For the text-containing cell, return its midpoint in [x, y] coordinate format. 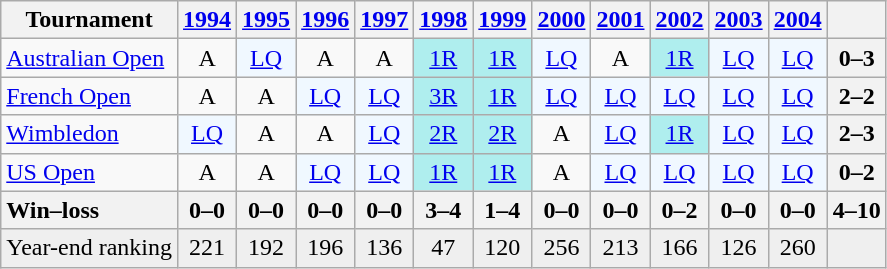
213 [620, 248]
1–4 [502, 210]
2–2 [856, 96]
Win–loss [90, 210]
136 [384, 248]
Wimbledon [90, 134]
0–3 [856, 58]
US Open [90, 172]
3R [444, 96]
Australian Open [90, 58]
120 [502, 248]
196 [326, 248]
2004 [798, 20]
4–10 [856, 210]
221 [208, 248]
1997 [384, 20]
2002 [680, 20]
2001 [620, 20]
1994 [208, 20]
Tournament [90, 20]
47 [444, 248]
2003 [738, 20]
2–3 [856, 134]
166 [680, 248]
1998 [444, 20]
1996 [326, 20]
3–4 [444, 210]
1995 [266, 20]
126 [738, 248]
1999 [502, 20]
2000 [562, 20]
Year-end ranking [90, 248]
256 [562, 248]
260 [798, 248]
192 [266, 248]
French Open [90, 96]
